From the cell containing the given text, extract its center point as [X, Y] coordinate. 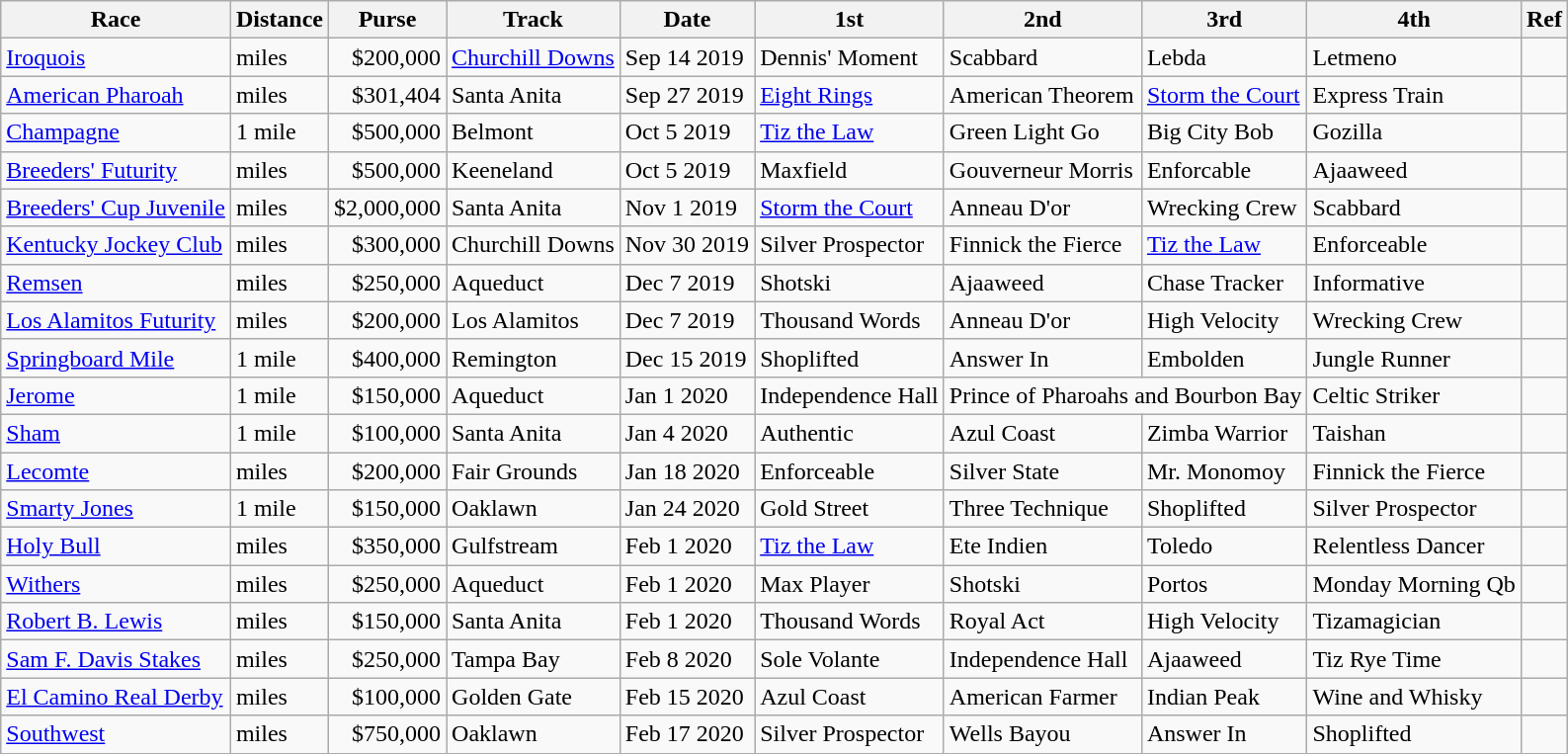
Jan 18 2020 [687, 471]
Holy Bull [117, 546]
Gulfstream [534, 546]
Tizamagician [1414, 622]
Max Player [850, 584]
American Theorem [1042, 95]
Chase Tracker [1224, 283]
Golden Gate [534, 697]
Springboard Mile [117, 358]
Los Alamitos Futurity [117, 320]
Remsen [117, 283]
American Farmer [1042, 697]
Mr. Monomoy [1224, 471]
Tampa Bay [534, 659]
Jan 24 2020 [687, 509]
Fair Grounds [534, 471]
Sham [117, 433]
$301,404 [387, 95]
Tiz Rye Time [1414, 659]
Silver State [1042, 471]
1st [850, 20]
Track [534, 20]
Enforcable [1224, 170]
4th [1414, 20]
Sole Volante [850, 659]
Purse [387, 20]
Express Train [1414, 95]
Jerome [117, 395]
El Camino Real Derby [117, 697]
Iroquois [117, 57]
Sam F. Davis Stakes [117, 659]
Sep 14 2019 [687, 57]
Eight Rings [850, 95]
Maxfield [850, 170]
Lecomte [117, 471]
Embolden [1224, 358]
Celtic Striker [1414, 395]
Letmeno [1414, 57]
Gouverneur Morris [1042, 170]
$300,000 [387, 245]
American Pharoah [117, 95]
Three Technique [1042, 509]
Informative [1414, 283]
Kentucky Jockey Club [117, 245]
Wells Bayou [1042, 734]
Dec 15 2019 [687, 358]
Distance [279, 20]
Smarty Jones [117, 509]
Race [117, 20]
Indian Peak [1224, 697]
Breeders' Cup Juvenile [117, 208]
Prince of Pharoahs and Bourbon Bay [1125, 395]
Green Light Go [1042, 132]
Jan 1 2020 [687, 395]
2nd [1042, 20]
Zimba Warrior [1224, 433]
Southwest [117, 734]
Champagne [117, 132]
Ete Indien [1042, 546]
$400,000 [387, 358]
Lebda [1224, 57]
$750,000 [387, 734]
Relentless Dancer [1414, 546]
Gold Street [850, 509]
Nov 1 2019 [687, 208]
Breeders' Futurity [117, 170]
Big City Bob [1224, 132]
Monday Morning Qb [1414, 584]
Ref [1543, 20]
Gozilla [1414, 132]
Date [687, 20]
Authentic [850, 433]
Feb 15 2020 [687, 697]
Los Alamitos [534, 320]
Toledo [1224, 546]
3rd [1224, 20]
Dennis' Moment [850, 57]
Belmont [534, 132]
$350,000 [387, 546]
Keeneland [534, 170]
Sep 27 2019 [687, 95]
Feb 17 2020 [687, 734]
Jungle Runner [1414, 358]
Wine and Whisky [1414, 697]
Jan 4 2020 [687, 433]
Remington [534, 358]
Royal Act [1042, 622]
Feb 8 2020 [687, 659]
$2,000,000 [387, 208]
Portos [1224, 584]
Nov 30 2019 [687, 245]
Withers [117, 584]
Taishan [1414, 433]
Robert B. Lewis [117, 622]
